Detect which cell encompasses the target text, then output its (X, Y) center coordinate. 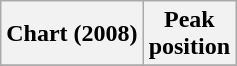
Chart (2008) (72, 34)
Peakposition (189, 34)
